Search for the cell housing the specified text and yield its (x, y) center coordinate. 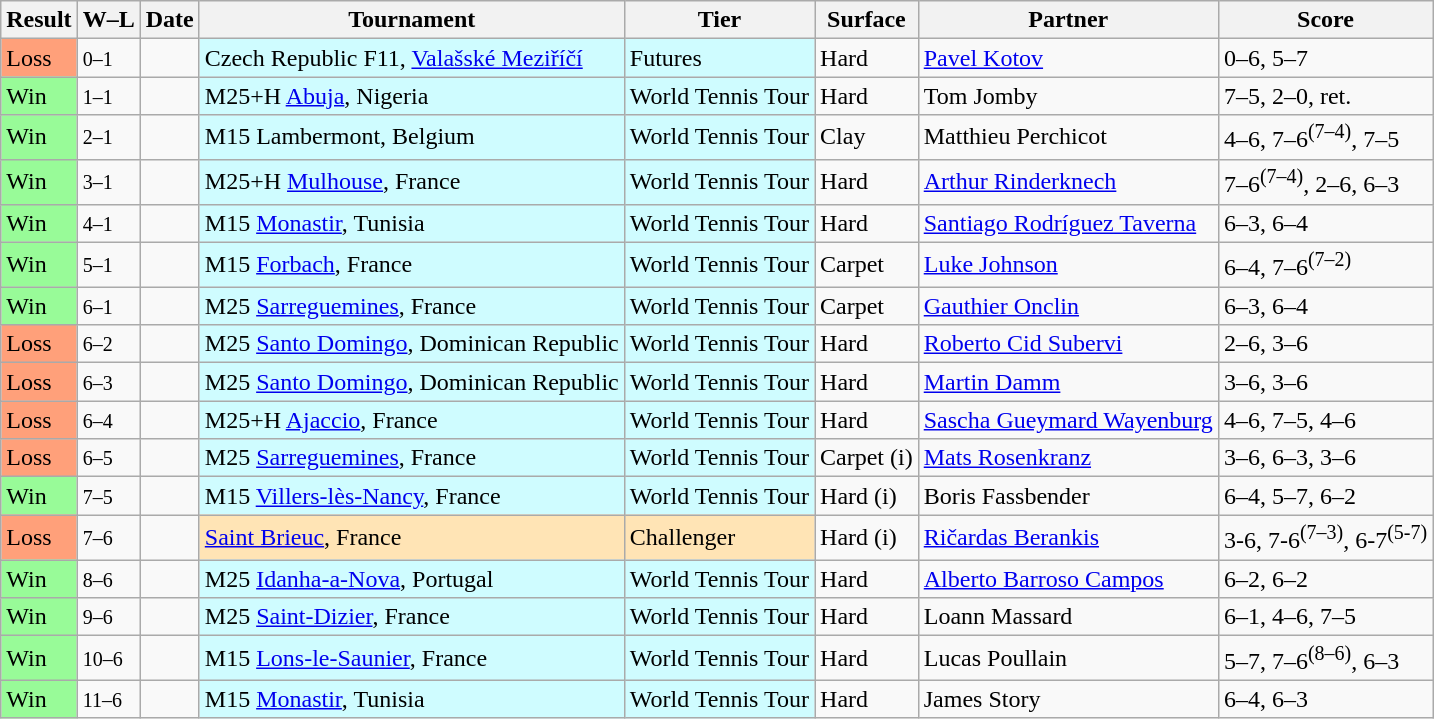
6–4, 7–6(7–2) (1325, 264)
Challenger (719, 538)
Tier (719, 20)
M15 Lambermont, Belgium (412, 138)
Arthur Rinderknech (1068, 182)
8–6 (108, 579)
M15 Lons-le-Saunier, France (412, 658)
Alberto Barroso Campos (1068, 579)
4–6, 7–5, 4–6 (1325, 420)
Pavel Kotov (1068, 58)
2–1 (108, 138)
Ričardas Berankis (1068, 538)
Mats Rosenkranz (1068, 458)
6–4, 6–3 (1325, 699)
6–1 (108, 306)
Partner (1068, 20)
M25 Idanha-a-Nova, Portugal (412, 579)
5–1 (108, 264)
Czech Republic F11, Valašské Meziříčí (412, 58)
7–5 (108, 496)
7–5, 2–0, ret. (1325, 96)
6–3 (108, 382)
3–6, 6–3, 3–6 (1325, 458)
M15 Villers-lès-Nancy, France (412, 496)
3–6, 3–6 (1325, 382)
3-6, 7-6(7–3), 6-7(5-7) (1325, 538)
M25 Saint-Dizier, France (412, 617)
M25+H Abuja, Nigeria (412, 96)
9–6 (108, 617)
Gauthier Onclin (1068, 306)
11–6 (108, 699)
6–4 (108, 420)
Matthieu Perchicot (1068, 138)
Carpet (i) (867, 458)
Luke Johnson (1068, 264)
Roberto Cid Subervi (1068, 344)
6–5 (108, 458)
Santiago Rodríguez Taverna (1068, 223)
Sascha Gueymard Wayenburg (1068, 420)
0–1 (108, 58)
4–6, 7–6(7–4), 7–5 (1325, 138)
6–1, 4–6, 7–5 (1325, 617)
Result (39, 20)
Martin Damm (1068, 382)
6–2 (108, 344)
Tournament (412, 20)
7–6 (108, 538)
5–7, 7–6(8–6), 6–3 (1325, 658)
Boris Fassbender (1068, 496)
Lucas Poullain (1068, 658)
M25+H Ajaccio, France (412, 420)
10–6 (108, 658)
Clay (867, 138)
M25+H Mulhouse, France (412, 182)
Surface (867, 20)
Saint Brieuc, France (412, 538)
M15 Forbach, France (412, 264)
Futures (719, 58)
7–6(7–4), 2–6, 6–3 (1325, 182)
1–1 (108, 96)
Score (1325, 20)
4–1 (108, 223)
James Story (1068, 699)
W–L (108, 20)
2–6, 3–6 (1325, 344)
Tom Jomby (1068, 96)
0–6, 5–7 (1325, 58)
Loann Massard (1068, 617)
6–2, 6–2 (1325, 579)
Date (170, 20)
3–1 (108, 182)
6–4, 5–7, 6–2 (1325, 496)
